For the text-containing cell, return its midpoint in [x, y] coordinate format. 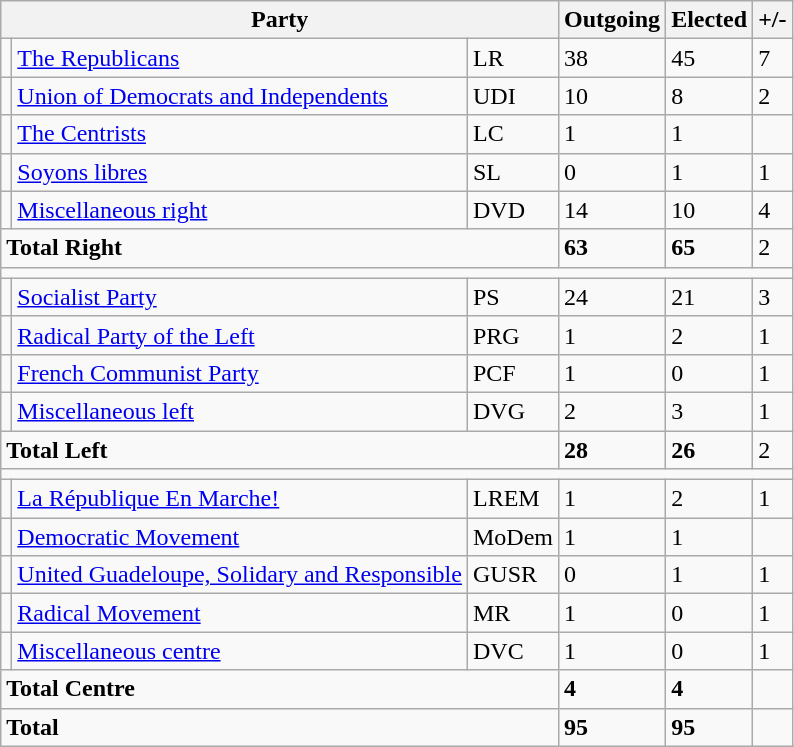
Soyons libres [240, 172]
14 [612, 210]
MoDem [512, 537]
7 [772, 58]
UDI [512, 96]
DVG [512, 411]
Outgoing [612, 20]
United Guadeloupe, Solidary and Responsible [240, 575]
Total Right [280, 248]
Democratic Movement [240, 537]
45 [710, 58]
Elected [710, 20]
8 [710, 96]
21 [710, 297]
65 [710, 248]
La République En Marche! [240, 499]
Miscellaneous centre [240, 651]
63 [612, 248]
PCF [512, 373]
28 [612, 449]
Socialist Party [240, 297]
Union of Democrats and Independents [240, 96]
Radical Movement [240, 613]
MR [512, 613]
Radical Party of the Left [240, 335]
26 [710, 449]
LC [512, 134]
24 [612, 297]
LR [512, 58]
DVD [512, 210]
SL [512, 172]
Total Centre [280, 689]
The Republicans [240, 58]
38 [612, 58]
The Centrists [240, 134]
+/- [772, 20]
LREM [512, 499]
Miscellaneous right [240, 210]
Miscellaneous left [240, 411]
PRG [512, 335]
DVC [512, 651]
PS [512, 297]
GUSR [512, 575]
French Communist Party [240, 373]
Total [280, 727]
Party [280, 20]
Total Left [280, 449]
